Find where the given text appears and provide that cell's center as [x, y] coordinate. 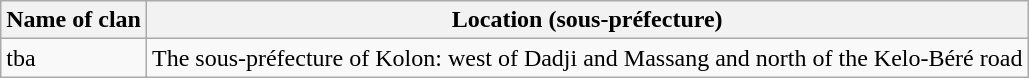
Location (sous-préfecture) [586, 20]
Name of clan [74, 20]
The sous-préfecture of Kolon: west of Dadji and Massang and north of the Kelo-Béré road [586, 58]
tba [74, 58]
